Determine the (X, Y) coordinate at the center of the cell enclosing the given text.  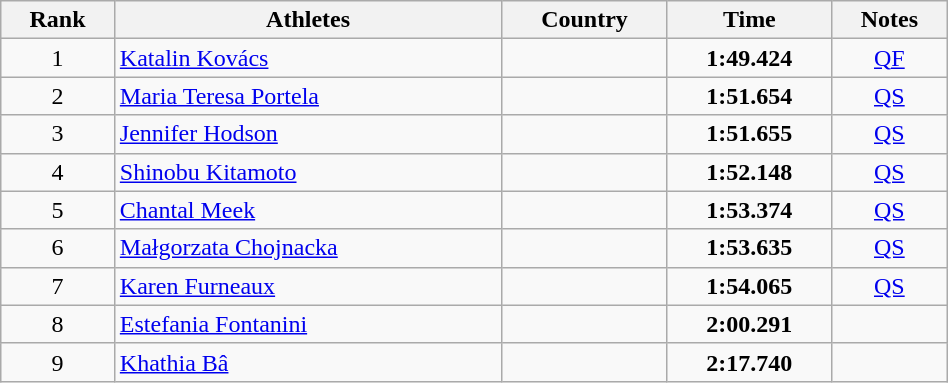
5 (58, 210)
1:53.374 (749, 210)
7 (58, 286)
Karen Furneaux (308, 286)
Jennifer Hodson (308, 134)
2 (58, 96)
QF (889, 58)
8 (58, 324)
Country (584, 20)
Time (749, 20)
1:54.065 (749, 286)
6 (58, 248)
1:51.654 (749, 96)
Khathia Bâ (308, 362)
3 (58, 134)
Shinobu Kitamoto (308, 172)
1:53.635 (749, 248)
1:51.655 (749, 134)
1:52.148 (749, 172)
4 (58, 172)
Małgorzata Chojnacka (308, 248)
Maria Teresa Portela (308, 96)
Notes (889, 20)
2:00.291 (749, 324)
Chantal Meek (308, 210)
2:17.740 (749, 362)
Rank (58, 20)
Katalin Kovács (308, 58)
Athletes (308, 20)
Estefania Fontanini (308, 324)
1:49.424 (749, 58)
1 (58, 58)
9 (58, 362)
